Extract the [X, Y] coordinate from the center of the cell holding the provided text.  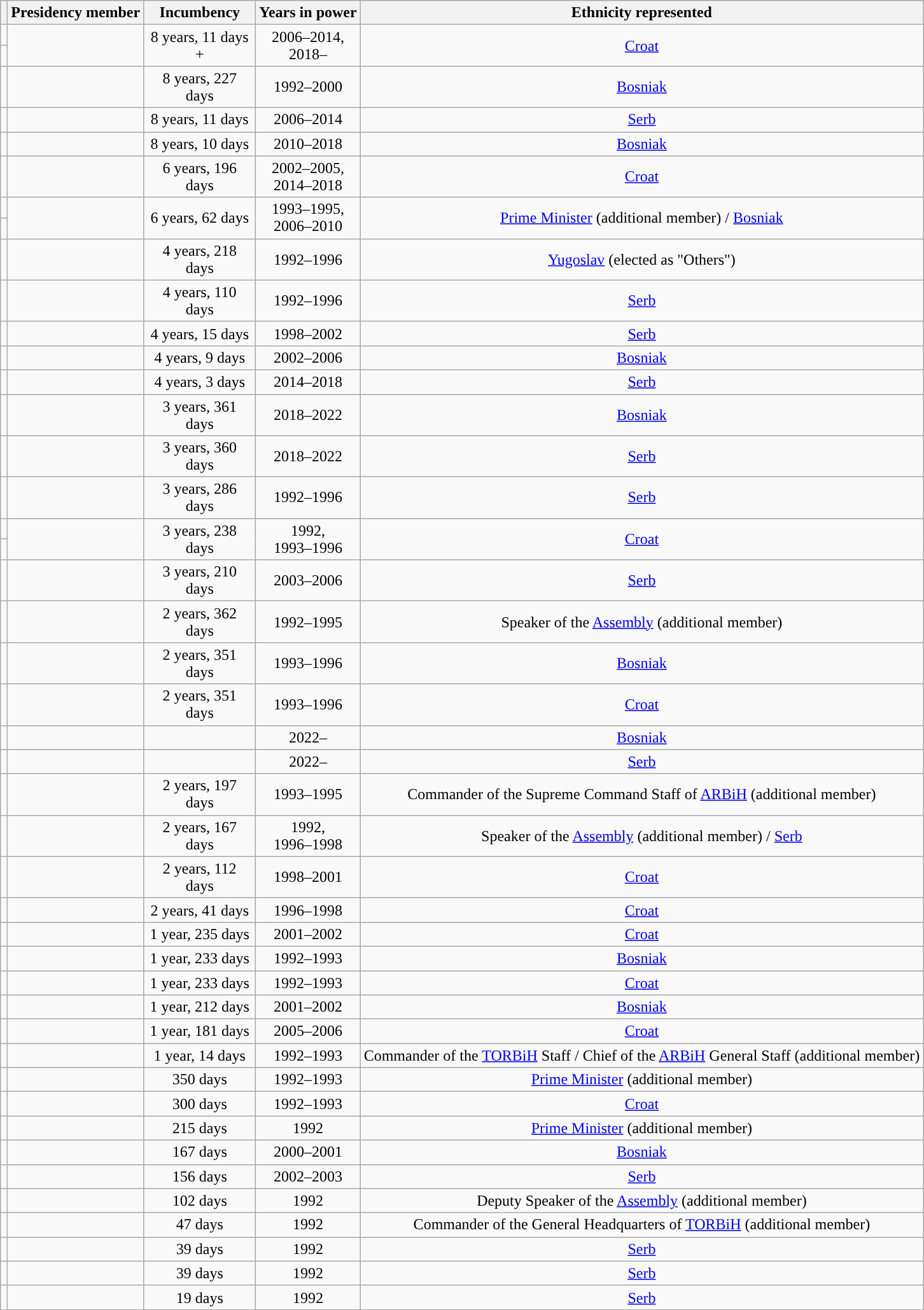
156 days [200, 1176]
1993–1995,2006–2010 [308, 218]
1992–2000 [308, 87]
Prime Minister (additional member) / Bosniak [641, 218]
Commander of the TORBiH Staff / Chief of the ARBiH General Staff (additional member) [641, 1056]
2002–2005,2014–2018 [308, 177]
Speaker of the Assembly (additional member) [641, 622]
2 years, 112 days [200, 877]
Speaker of the Assembly (additional member) / Serb [641, 836]
2 years, 167 days [200, 836]
300 days [200, 1104]
Commander of the General Headquarters of TORBiH (additional member) [641, 1225]
1992, 1996–1998 [308, 836]
2 years, 197 days [200, 794]
1996–1998 [308, 910]
8 years, 227 days [200, 87]
102 days [200, 1201]
1 year, 181 days [200, 1031]
1992,1993–1996 [308, 540]
350 days [200, 1080]
8 years, 10 days [200, 144]
2014–2018 [308, 382]
4 years, 3 days [200, 382]
1 year, 235 days [200, 934]
1998–2002 [308, 333]
2006–2014 [308, 120]
2002–2003 [308, 1176]
Commander of the Supreme Command Staff of ARBiH (additional member) [641, 794]
2006–2014,2018– [308, 46]
8 years, 11 days [200, 120]
2002–2006 [308, 358]
Ethnicity represented [641, 13]
2 years, 362 days [200, 622]
Presidency member [76, 13]
4 years, 15 days [200, 333]
6 years, 62 days [200, 218]
4 years, 110 days [200, 300]
4 years, 218 days [200, 260]
6 years, 196 days [200, 177]
2 years, 41 days [200, 910]
1992–1995 [308, 622]
4 years, 9 days [200, 358]
47 days [200, 1225]
2003–2006 [308, 580]
Yugoslav (elected as "Others") [641, 260]
3 years, 286 days [200, 498]
8 years, 11 days + [200, 46]
167 days [200, 1152]
3 years, 360 days [200, 457]
Incumbency [200, 13]
Deputy Speaker of the Assembly (additional member) [641, 1201]
2000–2001 [308, 1152]
3 years, 210 days [200, 580]
Years in power [308, 13]
215 days [200, 1128]
1 year, 14 days [200, 1056]
19 days [200, 1297]
1 year, 212 days [200, 1007]
1998–2001 [308, 877]
2005–2006 [308, 1031]
2010–2018 [308, 144]
3 years, 238 days [200, 540]
1993–1995 [308, 794]
3 years, 361 days [200, 415]
